Search for the cell housing the specified text and yield its (X, Y) center coordinate. 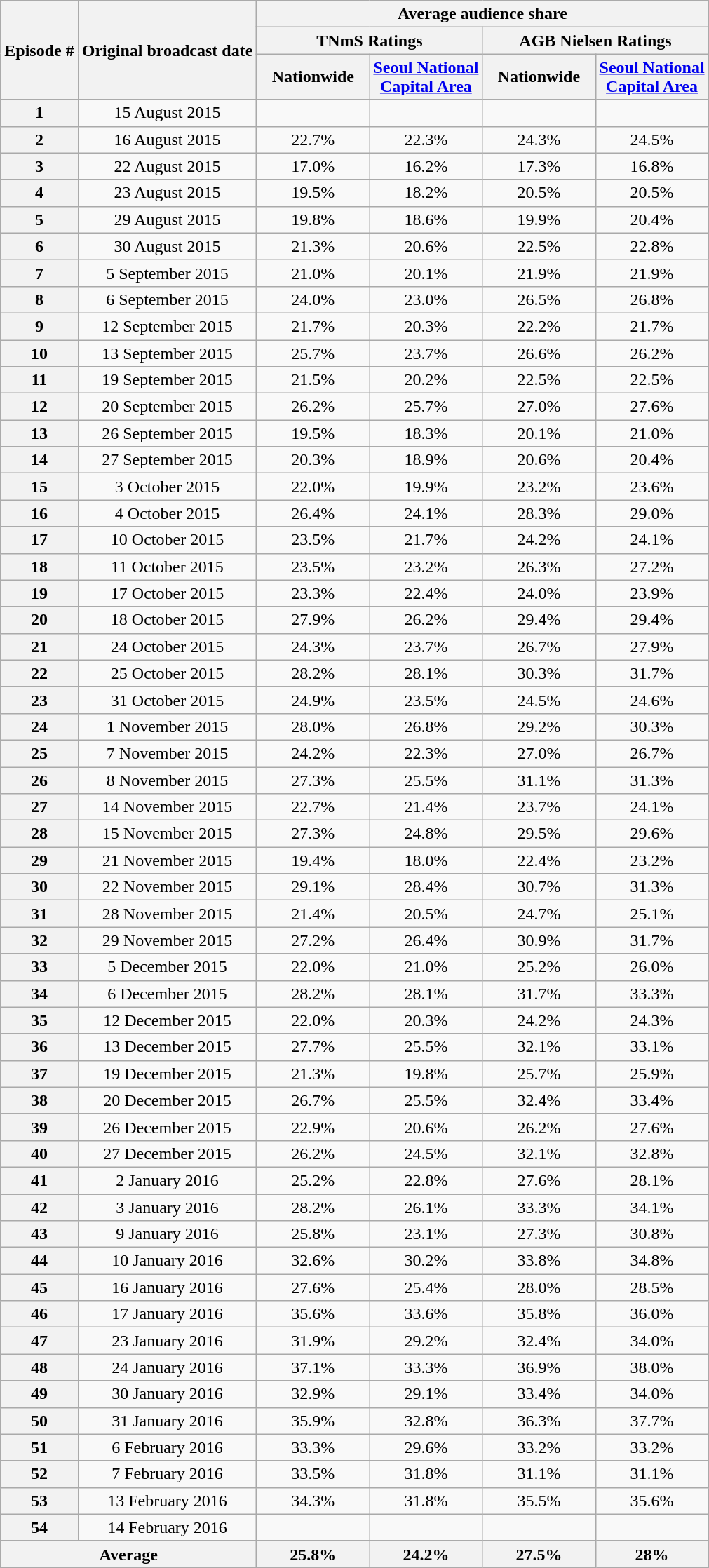
32 (39, 940)
27 December 2015 (167, 1154)
19 September 2015 (167, 380)
23.0% (426, 299)
37 (39, 1074)
5 (39, 219)
41 (39, 1180)
19 December 2015 (167, 1074)
28% (652, 1554)
17 January 2016 (167, 1314)
16 August 2015 (167, 140)
13 September 2015 (167, 353)
33.5% (313, 1474)
49 (39, 1394)
22 August 2015 (167, 166)
34.1% (652, 1207)
8 (39, 299)
45 (39, 1287)
38 (39, 1100)
19 (39, 593)
5 September 2015 (167, 273)
20 December 2015 (167, 1100)
54 (39, 1527)
Average audience share (482, 14)
2 (39, 140)
25.9% (652, 1074)
36.3% (539, 1421)
42 (39, 1207)
30.2% (426, 1261)
27 (39, 807)
30 (39, 887)
20 September 2015 (167, 407)
12 (39, 407)
27 September 2015 (167, 460)
22.2% (539, 326)
37.1% (313, 1367)
24.6% (652, 700)
20.2% (426, 380)
31 October 2015 (167, 700)
48 (39, 1367)
30 January 2016 (167, 1394)
8 November 2015 (167, 780)
23.1% (426, 1234)
33.8% (539, 1261)
43 (39, 1234)
35.8% (539, 1314)
31 (39, 914)
36.0% (652, 1314)
14 (39, 460)
18 October 2015 (167, 620)
19.4% (313, 860)
47 (39, 1341)
22 (39, 673)
16 (39, 513)
24 October 2015 (167, 647)
22.9% (313, 1127)
36.9% (539, 1367)
10 October 2015 (167, 540)
33.1% (652, 1047)
15 August 2015 (167, 113)
34.3% (313, 1501)
34.8% (652, 1261)
7 November 2015 (167, 753)
17 October 2015 (167, 593)
4 (39, 193)
25 (39, 753)
25.1% (652, 914)
24 January 2016 (167, 1367)
35.5% (539, 1501)
27.7% (313, 1047)
13 (39, 433)
21 (39, 647)
Average (129, 1554)
26.0% (652, 967)
44 (39, 1261)
28 November 2015 (167, 914)
33 (39, 967)
26.3% (539, 567)
6 (39, 246)
14 February 2016 (167, 1527)
6 December 2015 (167, 994)
40 (39, 1154)
27.5% (539, 1554)
3 (39, 166)
22 November 2015 (167, 887)
31.9% (313, 1341)
28 (39, 834)
21.5% (313, 380)
30.9% (539, 940)
5 December 2015 (167, 967)
26 (39, 780)
23.3% (313, 593)
30.8% (652, 1234)
29 November 2015 (167, 940)
13 February 2016 (167, 1501)
26 September 2015 (167, 433)
24.8% (426, 834)
26.5% (539, 299)
Episode # (39, 50)
53 (39, 1501)
38.0% (652, 1367)
29.5% (539, 834)
2 January 2016 (167, 1180)
30.7% (539, 887)
10 January 2016 (167, 1261)
50 (39, 1421)
Original broadcast date (167, 50)
26.1% (426, 1207)
24.7% (539, 914)
16 January 2016 (167, 1287)
15 November 2015 (167, 834)
23 January 2016 (167, 1341)
13 December 2015 (167, 1047)
TNmS Ratings (370, 41)
35.9% (313, 1421)
28.4% (426, 887)
16.8% (652, 166)
29 (39, 860)
26.6% (539, 353)
25 October 2015 (167, 673)
18 (39, 567)
51 (39, 1447)
18.3% (426, 433)
1 (39, 113)
29.0% (652, 513)
18.2% (426, 193)
26 December 2015 (167, 1127)
1 November 2015 (167, 726)
23 August 2015 (167, 193)
15 (39, 487)
23 (39, 700)
29 August 2015 (167, 219)
33.6% (426, 1314)
9 (39, 326)
32.9% (313, 1394)
4 October 2015 (167, 513)
28.3% (539, 513)
10 (39, 353)
24 (39, 726)
18.9% (426, 460)
52 (39, 1474)
37.7% (652, 1421)
3 October 2015 (167, 487)
7 February 2016 (167, 1474)
3 January 2016 (167, 1207)
21 November 2015 (167, 860)
17.0% (313, 166)
31 January 2016 (167, 1421)
35 (39, 1020)
34 (39, 994)
39 (39, 1127)
16.2% (426, 166)
AGB Nielsen Ratings (595, 41)
25.4% (426, 1287)
7 (39, 273)
11 (39, 380)
36 (39, 1047)
23.9% (652, 593)
12 December 2015 (167, 1020)
17 (39, 540)
23.6% (652, 487)
20 (39, 620)
17.3% (539, 166)
11 October 2015 (167, 567)
14 November 2015 (167, 807)
6 February 2016 (167, 1447)
24.9% (313, 700)
12 September 2015 (167, 326)
28.5% (652, 1287)
6 September 2015 (167, 299)
18.0% (426, 860)
32.6% (313, 1261)
18.6% (426, 219)
30 August 2015 (167, 246)
9 January 2016 (167, 1234)
46 (39, 1314)
